Scan for the cell matching the given text and deliver its (X, Y) coordinate at center. 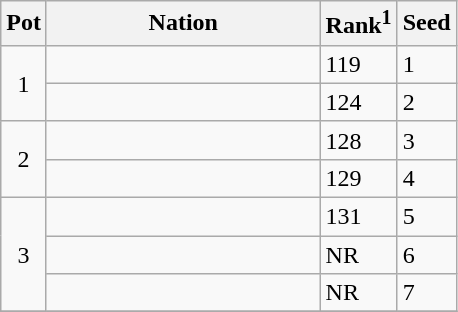
128 (358, 140)
124 (358, 102)
6 (426, 255)
Seed (426, 24)
119 (358, 64)
7 (426, 293)
Pot (24, 24)
129 (358, 178)
Rank1 (358, 24)
Nation (183, 24)
131 (358, 217)
4 (426, 178)
5 (426, 217)
